Return the (x, y) coordinate for the center point of the cell that contains the specified text.  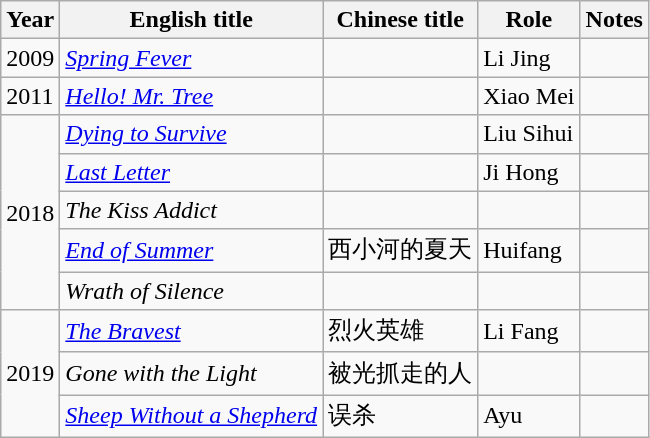
Huifang (529, 250)
English title (192, 20)
2009 (30, 58)
The Kiss Addict (192, 210)
Dying to Survive (192, 134)
2011 (30, 96)
西小河的夏天 (400, 250)
Liu Sihui (529, 134)
Sheep Without a Shepherd (192, 416)
2019 (30, 374)
被光抓走的人 (400, 374)
The Bravest (192, 332)
Year (30, 20)
Wrath of Silence (192, 291)
End of Summer (192, 250)
Ayu (529, 416)
Notes (614, 20)
烈火英雄 (400, 332)
Li Fang (529, 332)
Last Letter (192, 172)
误杀 (400, 416)
2018 (30, 212)
Xiao Mei (529, 96)
Ji Hong (529, 172)
Hello! Mr. Tree (192, 96)
Role (529, 20)
Li Jing (529, 58)
Spring Fever (192, 58)
Gone with the Light (192, 374)
Chinese title (400, 20)
